Identify which cell holds the provided text, then report its [X, Y] central coordinate. 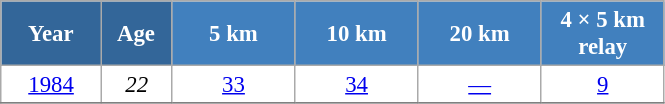
20 km [480, 34]
34 [356, 85]
33 [234, 85]
9 [602, 85]
Year [52, 34]
22 [136, 85]
1984 [52, 85]
5 km [234, 34]
Age [136, 34]
— [480, 85]
10 km [356, 34]
4 × 5 km relay [602, 34]
